Search for the cell housing the specified text and yield its (x, y) center coordinate. 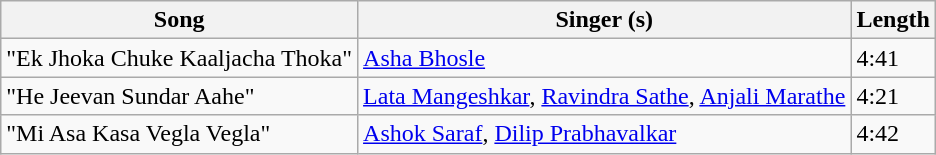
4:42 (893, 134)
Asha Bhosle (604, 58)
Song (180, 20)
4:41 (893, 58)
"Ek Jhoka Chuke Kaaljacha Thoka" (180, 58)
Lata Mangeshkar, Ravindra Sathe, Anjali Marathe (604, 96)
"He Jeevan Sundar Aahe" (180, 96)
Singer (s) (604, 20)
Ashok Saraf, Dilip Prabhavalkar (604, 134)
"Mi Asa Kasa Vegla Vegla" (180, 134)
Length (893, 20)
4:21 (893, 96)
